Provide the (X, Y) coordinate of the cell's center where the given text is located.  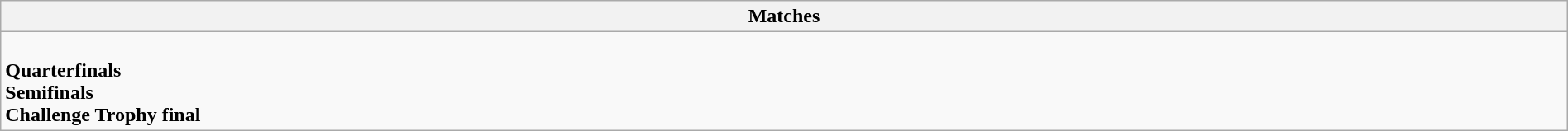
Quarterfinals Semifinals Challenge Trophy final (784, 81)
Matches (784, 16)
